Provide the (X, Y) coordinate of the cell's center where the given text is located.  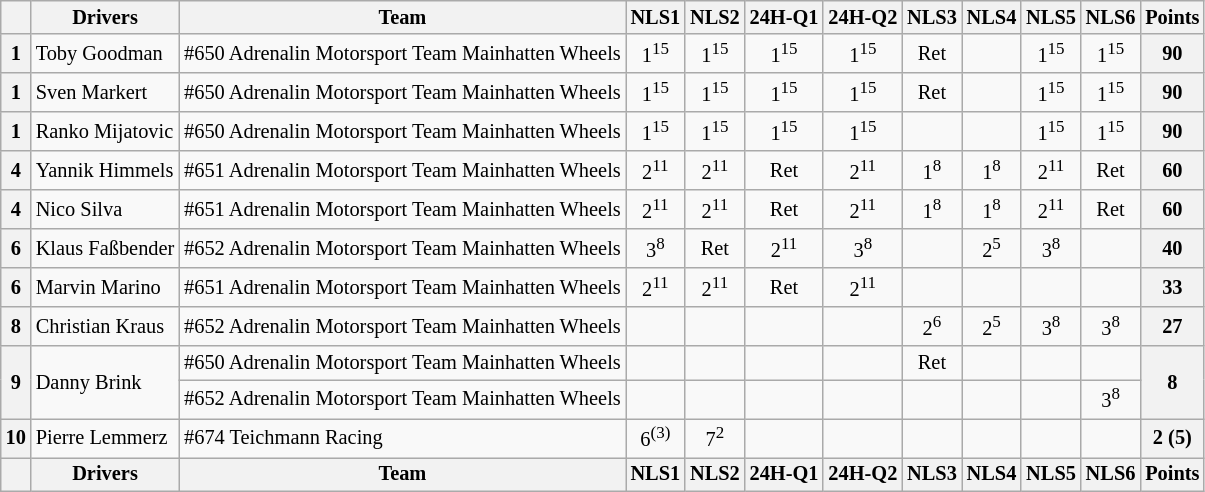
Klaus Faßbender (105, 248)
#674 Teichmann Racing (402, 438)
Danny Brink (105, 382)
Pierre Lemmerz (105, 438)
Ranko Mijatovic (105, 132)
Nico Silva (105, 210)
Marvin Marino (105, 288)
26 (932, 326)
Christian Kraus (105, 326)
Toby Goodman (105, 54)
10 (16, 438)
40 (1172, 248)
27 (1172, 326)
33 (1172, 288)
72 (715, 438)
2 (5) (1172, 438)
Sven Markert (105, 92)
Yannik Himmels (105, 170)
6(3) (656, 438)
9 (16, 382)
